For the text-containing cell, return its midpoint in (X, Y) coordinate format. 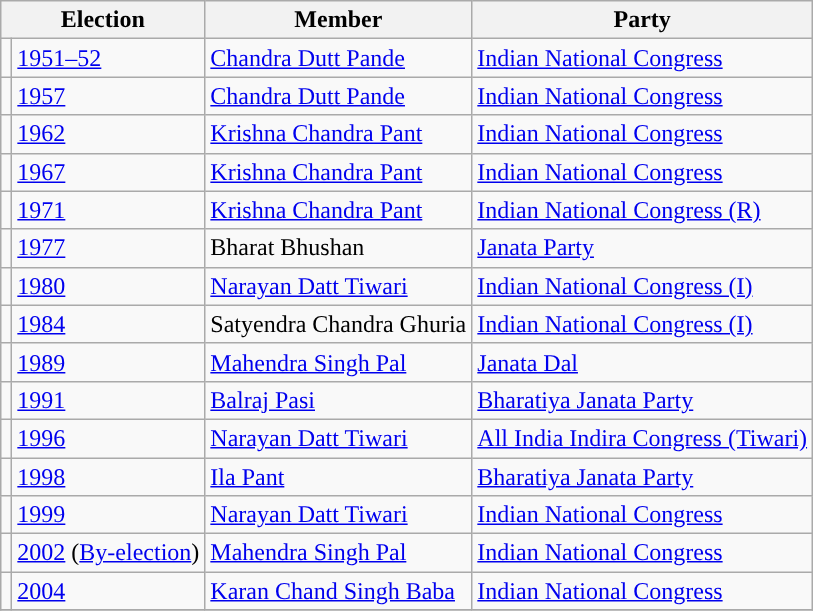
1971 (108, 210)
Janata Dal (642, 362)
Member (338, 20)
1967 (108, 172)
1962 (108, 134)
1996 (108, 438)
Election (103, 20)
1980 (108, 286)
1951–52 (108, 58)
Satyendra Chandra Ghuria (338, 324)
Bharat Bhushan (338, 248)
Balraj Pasi (338, 400)
All India Indira Congress (Tiwari) (642, 438)
1984 (108, 324)
1999 (108, 515)
Ila Pant (338, 477)
Janata Party (642, 248)
1989 (108, 362)
1998 (108, 477)
1977 (108, 248)
Indian National Congress (R) (642, 210)
Party (642, 20)
1991 (108, 400)
2004 (108, 591)
2002 (By-election) (108, 553)
Karan Chand Singh Baba (338, 591)
1957 (108, 96)
